Return [x, y] of the center of cell containing provided text 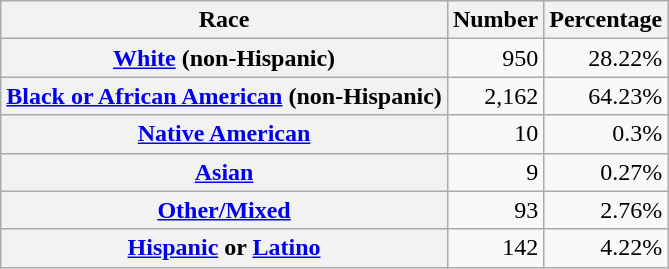
10 [495, 134]
64.23% [606, 96]
Number [495, 20]
142 [495, 248]
Asian [224, 172]
Other/Mixed [224, 210]
Black or African American (non-Hispanic) [224, 96]
Race [224, 20]
0.3% [606, 134]
4.22% [606, 248]
950 [495, 58]
93 [495, 210]
Percentage [606, 20]
Hispanic or Latino [224, 248]
9 [495, 172]
28.22% [606, 58]
White (non-Hispanic) [224, 58]
Native American [224, 134]
2.76% [606, 210]
0.27% [606, 172]
2,162 [495, 96]
